Locate the cell with the specified text and output its (x, y) center coordinate. 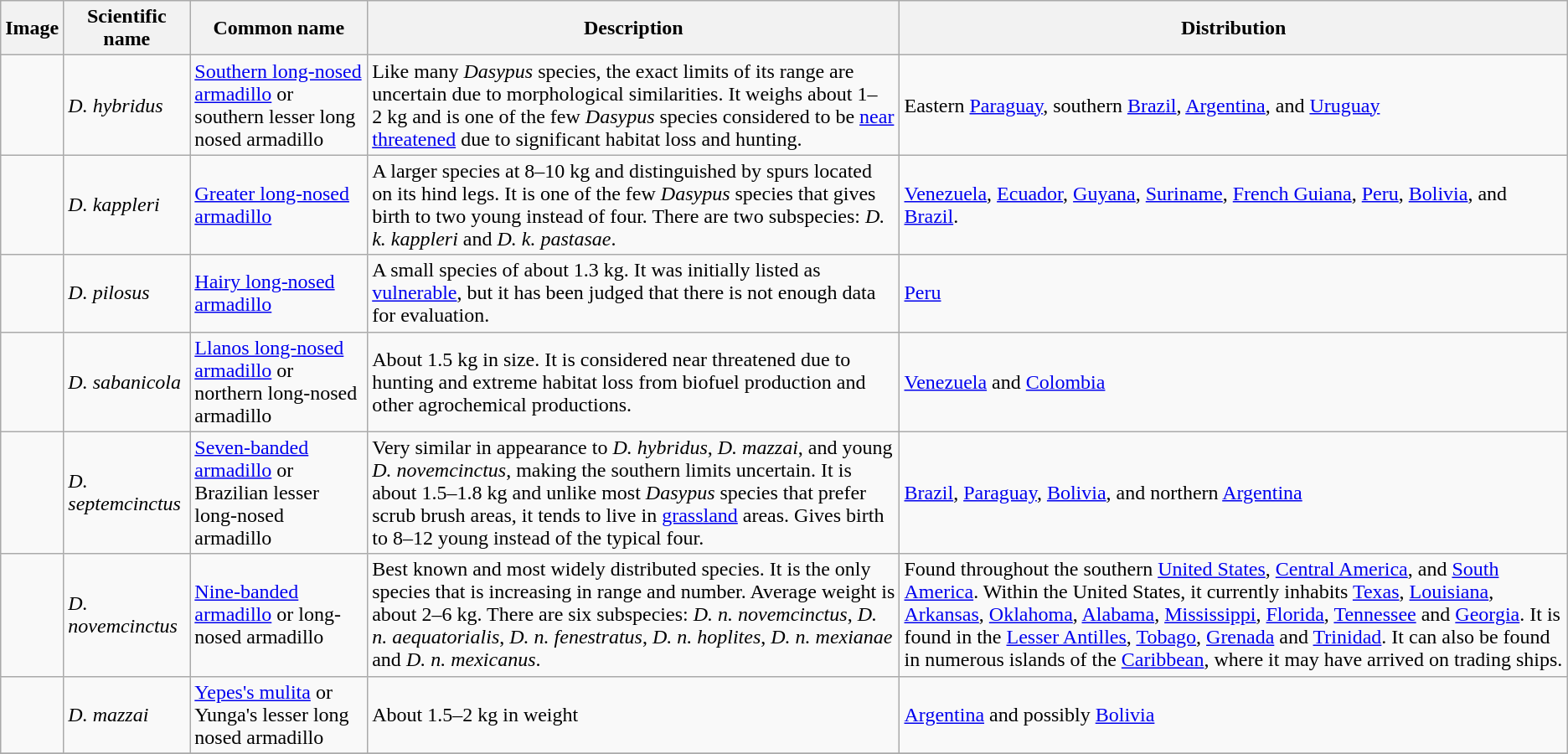
D. sabanicola (127, 382)
Peru (1233, 293)
Description (633, 28)
Venezuela, Ecuador, Guyana, Suriname, French Guiana, Peru, Bolivia, and Brazil. (1233, 204)
Hairy long-nosed armadillo (279, 293)
A small species of about 1.3 kg. It was initially listed as vulnerable, but it has been judged that there is not enough data for evaluation. (633, 293)
Distribution (1233, 28)
D. mazzai (127, 715)
Yepes's mulita or Yunga's lesser long nosed armadillo (279, 715)
Argentina and possibly Bolivia (1233, 715)
Seven-banded armadillo or Brazilian lesser long-nosed armadillo (279, 493)
D. kappleri (127, 204)
Llanos long-nosed armadillo or northern long-nosed armadillo (279, 382)
D. hybridus (127, 106)
Common name (279, 28)
Greater long-nosed armadillo (279, 204)
D. septemcinctus (127, 493)
Southern long-nosed armadillo or southern lesser long nosed armadillo (279, 106)
D. pilosus (127, 293)
Eastern Paraguay, southern Brazil, Argentina, and Uruguay (1233, 106)
Venezuela and Colombia (1233, 382)
Brazil, Paraguay, Bolivia, and northern Argentina (1233, 493)
Nine-banded armadillo or long-nosed armadillo (279, 615)
About 1.5–2 kg in weight (633, 715)
Image (32, 28)
D. novemcinctus (127, 615)
Scientific name (127, 28)
